Search for the cell housing the specified text and yield its [x, y] center coordinate. 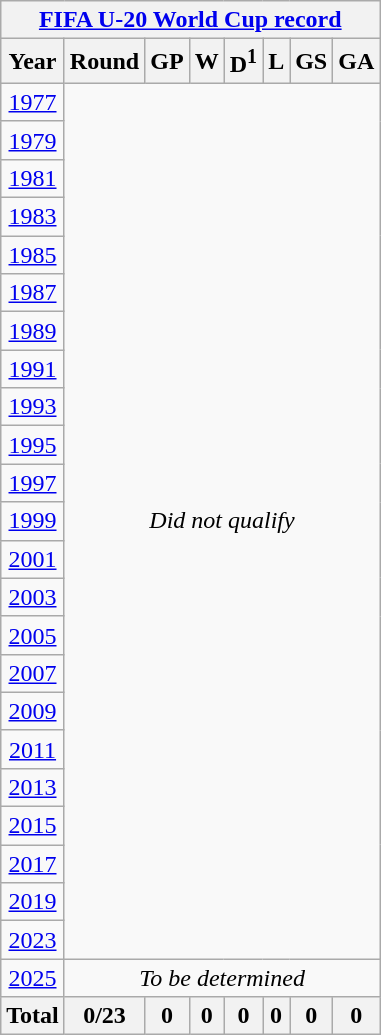
GA [356, 62]
Did not qualify [222, 520]
FIFA U-20 World Cup record [190, 20]
2013 [33, 787]
1983 [33, 217]
L [276, 62]
2007 [33, 673]
1977 [33, 102]
2001 [33, 559]
1997 [33, 483]
2011 [33, 749]
D1 [243, 62]
1989 [33, 331]
2009 [33, 711]
1993 [33, 407]
Total [33, 1016]
1999 [33, 521]
GS [312, 62]
W [206, 62]
2023 [33, 940]
1995 [33, 445]
2019 [33, 902]
2005 [33, 635]
1981 [33, 178]
2017 [33, 864]
1987 [33, 293]
2015 [33, 826]
GP [167, 62]
Round [104, 62]
1985 [33, 255]
1979 [33, 140]
2025 [33, 978]
1991 [33, 369]
0/23 [104, 1016]
2003 [33, 597]
To be determined [222, 978]
Year [33, 62]
